Provide the (x, y) coordinate of the cell's center where the given text is located.  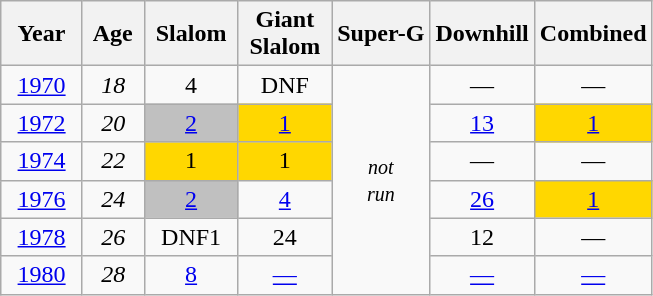
1970 (42, 85)
1978 (42, 237)
13 (482, 123)
Year (42, 34)
DNF1 (191, 237)
1980 (42, 275)
Downhill (482, 34)
Combined (593, 34)
Age (113, 34)
22 (113, 161)
8 (191, 275)
28 (113, 275)
Giant Slalom (285, 34)
20 (113, 123)
18 (113, 85)
12 (482, 237)
1972 (42, 123)
notrun (381, 180)
1974 (42, 161)
Super-G (381, 34)
Slalom (191, 34)
1976 (42, 199)
DNF (285, 85)
